Pinpoint the cell where the given text exists, returning its (X, Y) midpoint coordinate. 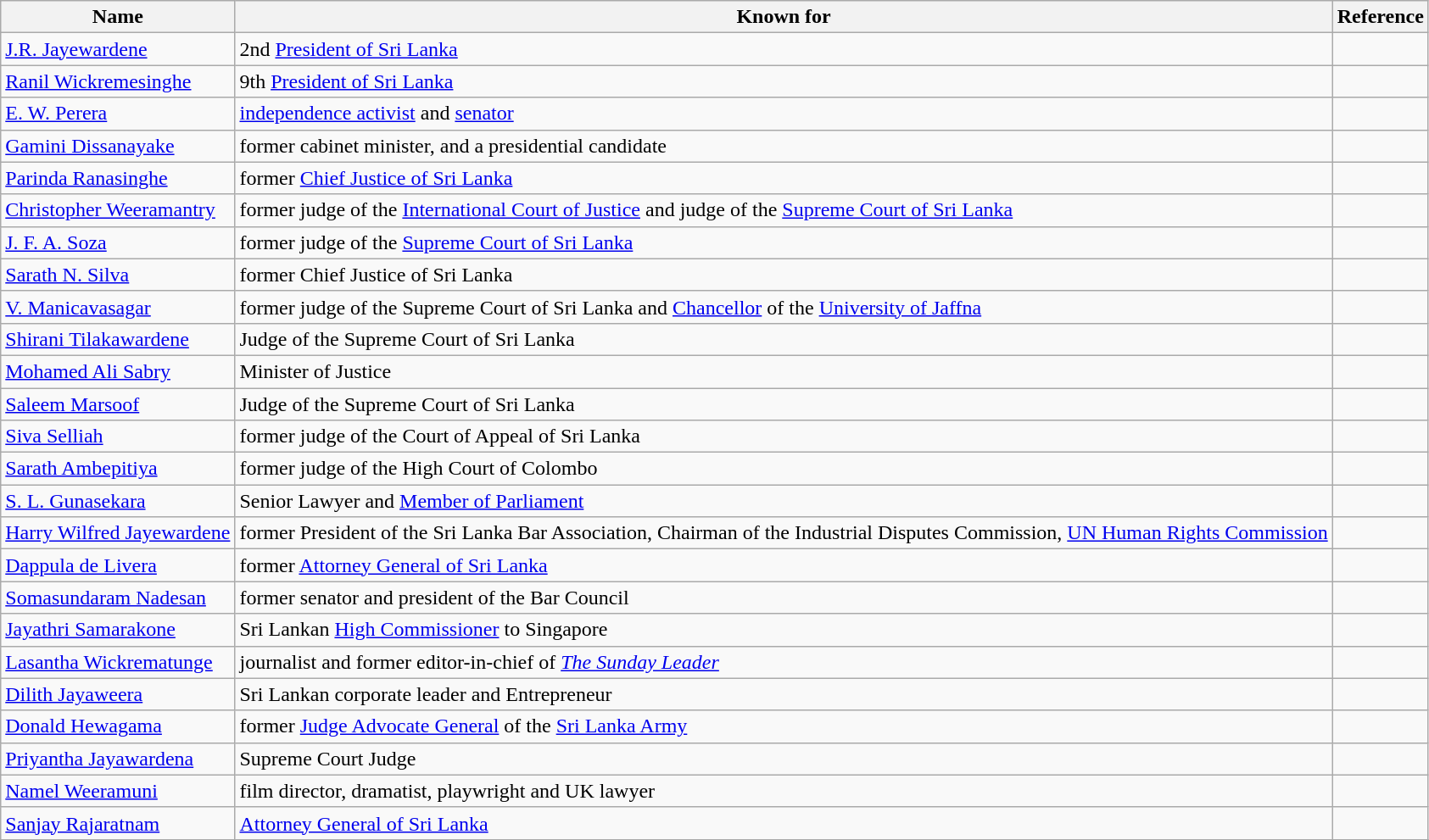
former President of the Sri Lanka Bar Association, Chairman of the Industrial Disputes Commission, UN Human Rights Commission (784, 533)
Christopher Weeramantry (118, 210)
Siva Selliah (118, 437)
former judge of the High Court of Colombo (784, 469)
independence activist and senator (784, 114)
former senator and president of the Bar Council (784, 598)
Minister of Justice (784, 371)
S. L. Gunasekara (118, 501)
Sarath Ambepitiya (118, 469)
J. F. A. Soza (118, 242)
9th President of Sri Lanka (784, 81)
Dappula de Livera (118, 565)
Priyantha Jayawardena (118, 759)
Ranil Wickremesinghe (118, 81)
Donald Hewagama (118, 726)
Somasundaram Nadesan (118, 598)
Attorney General of Sri Lanka (784, 823)
Namel Weeramuni (118, 791)
film director, dramatist, playwright and UK lawyer (784, 791)
Sri Lankan High Commissioner to Singapore (784, 630)
E. W. Perera (118, 114)
Jayathri Samarakone (118, 630)
Dilith Jayaweera (118, 694)
former judge of the Supreme Court of Sri Lanka (784, 242)
journalist and former editor-in-chief of The Sunday Leader (784, 662)
Mohamed Ali Sabry (118, 371)
Gamini Dissanayake (118, 146)
former judge of the Supreme Court of Sri Lanka and Chancellor of the University of Jaffna (784, 307)
Senior Lawyer and Member of Parliament (784, 501)
former cabinet minister, and a presidential candidate (784, 146)
2nd President of Sri Lanka (784, 49)
former Attorney General of Sri Lanka (784, 565)
Saleem Marsoof (118, 404)
V. Manicavasagar (118, 307)
J.R. Jayewardene (118, 49)
Harry Wilfred Jayewardene (118, 533)
Reference (1381, 17)
Sarath N. Silva (118, 275)
Known for (784, 17)
Parinda Ranasinghe (118, 178)
Supreme Court Judge (784, 759)
Lasantha Wickrematunge (118, 662)
Name (118, 17)
former judge of the Court of Appeal of Sri Lanka (784, 437)
former Judge Advocate General of the Sri Lanka Army (784, 726)
former judge of the International Court of Justice and judge of the Supreme Court of Sri Lanka (784, 210)
Sri Lankan corporate leader and Entrepreneur (784, 694)
Shirani Tilakawardene (118, 339)
Sanjay Rajaratnam (118, 823)
